Provide the [x, y] coordinate of the cell's center where the given text is located.  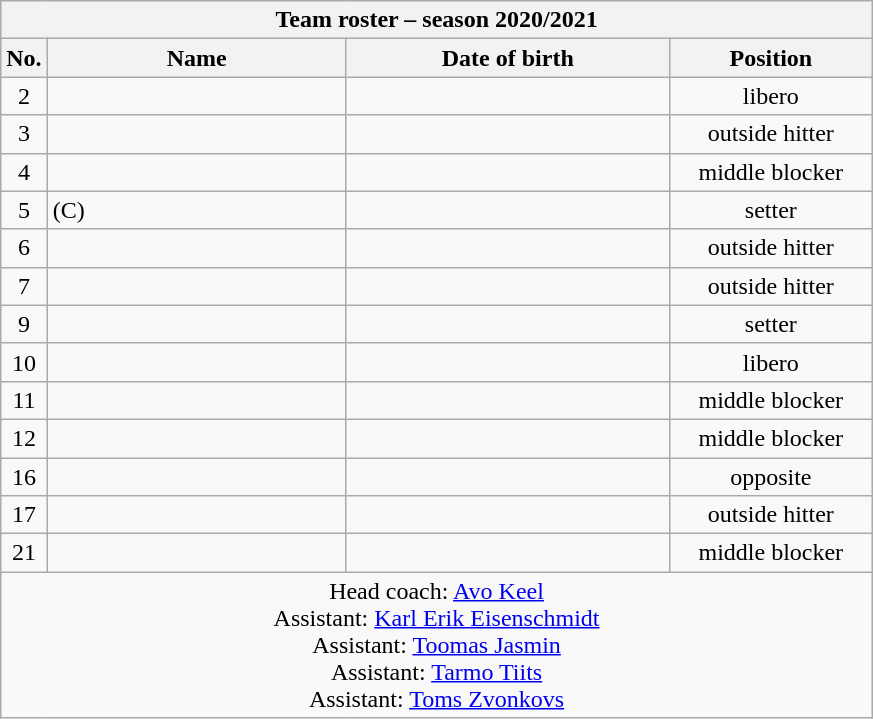
No. [24, 58]
3 [24, 134]
9 [24, 324]
Team roster – season 2020/2021 [437, 20]
17 [24, 515]
opposite [770, 477]
Date of birth [508, 58]
Head coach: Avo KeelAssistant: Karl Erik EisenschmidtAssistant: Toomas JasminAssistant: Tarmo TiitsAssistant: Toms Zvonkovs [437, 645]
5 [24, 210]
16 [24, 477]
11 [24, 400]
10 [24, 362]
6 [24, 248]
Position [770, 58]
21 [24, 553]
7 [24, 286]
2 [24, 96]
12 [24, 438]
(C) [196, 210]
Name [196, 58]
4 [24, 172]
